Scan for the cell matching the given text and deliver its [X, Y] coordinate at center. 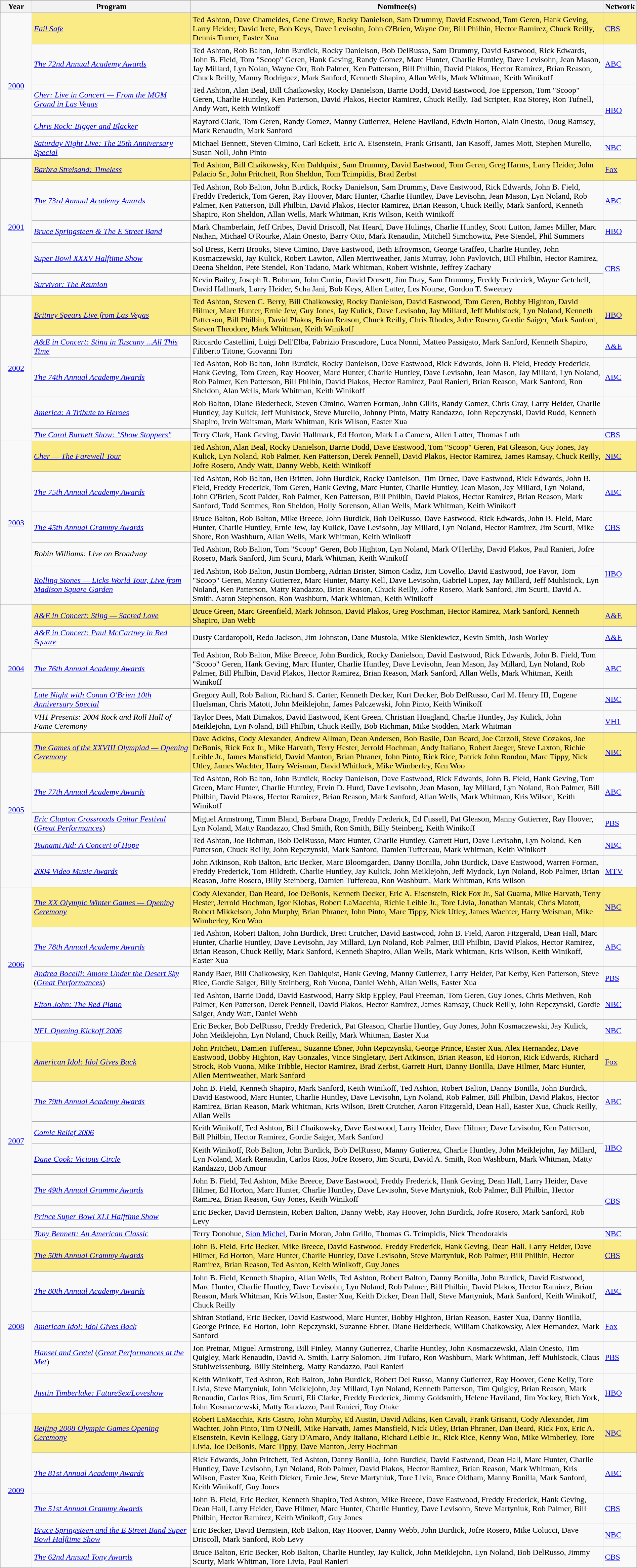
Super Bowl XXXV Halftime Show [112, 258]
2006 [16, 964]
2009 [16, 1490]
Fail Safe [112, 29]
The Games of the XXVIII Olympiad — Opening Ceremony [112, 752]
MTV [620, 872]
The 49th Annual Grammy Awards [112, 1190]
2008 [16, 1326]
Barbra Streisand: Timeless [112, 169]
Eric Becker, David Bernstein, Rob Balton, Ray Hoover, Danny Webb, John Burdick, Jofre Rosero, Mike Colucci, Dave Driscoll, Mark Sanford, Rob Levy [397, 1535]
Bruce Springsteen & The E Street Band [112, 231]
A&E in Concert: Paul McCartney in Red Square [112, 637]
The 79th Annual Academy Awards [112, 1102]
Year [16, 7]
Tony Bennett: An American Classic [112, 1234]
The 76th Annual Academy Awards [112, 668]
The 77th Annual Academy Awards [112, 792]
The 51st Annual Grammy Awards [112, 1509]
The 72nd Annual Academy Awards [112, 64]
Robin Williams: Live on Broadway [112, 554]
Beijing 2008 Olympic Games Opening Ceremony [112, 1433]
VH1 [620, 721]
America: A Tribute to Heroes [112, 413]
Britney Spears Live from Las Vegas [112, 315]
Prince Super Bowl XLI Halftime Show [112, 1216]
2004 Video Music Awards [112, 872]
Survivor: The Reunion [112, 284]
Chris Rock: Bigger and Blacker [112, 126]
The 80th Annual Academy Awards [112, 1291]
The 73rd Annual Academy Awards [112, 200]
2005 [16, 809]
Terry Clark, Hank Geving, David Hallmark, Ed Horton, Mark La Camera, Allen Latter, Thomas Luth [397, 435]
The 74th Annual Academy Awards [112, 377]
The 50th Annual Grammy Awards [112, 1255]
Nominee(s) [397, 7]
The 75th Annual Academy Awards [112, 492]
The 45th Annual Grammy Awards [112, 527]
Terry Donohue, Sion Michel, Darin Moran, John Grillo, Thomas G. Tcimpidis, Nick Theodorakis [397, 1234]
Dane Cook: Vicious Circle [112, 1159]
Rolling Stones — Licks World Tour, Live from Madison Square Garden [112, 585]
Comic Relief 2006 [112, 1133]
Bruce Green, Marc Greenfield, Mark Johnson, David Plakos, Greg Poschman, Hector Ramirez, Mark Sanford, Kenneth Shapiro, Dan Webb [397, 616]
2002 [16, 368]
Eric Becker, David Bernstein, Robert Balton, Danny Webb, Ray Hoover, John Burdick, Jofre Rosero, Mark Sanford, Rob Levy [397, 1216]
The XX Olympic Winter Games — Opening Ceremony [112, 907]
Cher: Live in Concert — From the MGM Grand in Las Vegas [112, 99]
2000 [16, 86]
Justin Timberlake: FutureSex/Loveshow [112, 1393]
2007 [16, 1141]
The 78th Annual Academy Awards [112, 947]
Cher — The Farewell Tour [112, 456]
VH1 Presents: 2004 Rock and Roll Hall of Fame Ceremony [112, 721]
A&E in Concert: Sting — Sacred Love [112, 616]
The 81st Annual Academy Awards [112, 1473]
Saturday Night Live: The 25th Anniversary Special [112, 148]
2003 [16, 523]
Eric Clapton Crossroads Guitar Festival (Great Performances) [112, 823]
The 62nd Annual Tony Awards [112, 1557]
Andrea Bocelli: Amore Under the Desert Sky (Great Performances) [112, 978]
Dusty Cardaropoli, Redo Jackson, Jim Johnston, Dane Mustola, Mike Sienkiewicz, Kevin Smith, Josh Worley [397, 637]
NFL Opening Kickoff 2006 [112, 1031]
Program [112, 7]
Bruce Springsteen and the E Street Band Super Bowl Halftime Show [112, 1535]
2001 [16, 227]
Hansel and Gretel (Great Performances at the Met) [112, 1358]
Michael Bennett, Steven Cimino, Carl Eckett, Eric A. Eisenstein, Frank Grisanti, Jan Kasoff, James Mott, Stephen Murello, Susan Noll, John Pinto [397, 148]
Tsunami Aid: A Concert of Hope [112, 845]
The Carol Burnett Show: "Show Stoppers" [112, 435]
A&E in Concert: Sting in Tuscany ...All This Time [112, 346]
2004 [16, 668]
Elton John: The Red Piano [112, 1004]
Late Night with Conan O'Brien 10th Anniversary Special [112, 699]
Rayford Clark, Tom Geren, Randy Gomez, Manny Gutierrez, Helene Haviland, Edwin Horton, Alain Onesto, Doug Ramsey, Mark Renaudin, Mark Sanford [397, 126]
Network [620, 7]
